Detect which cell encompasses the target text, then output its [x, y] center coordinate. 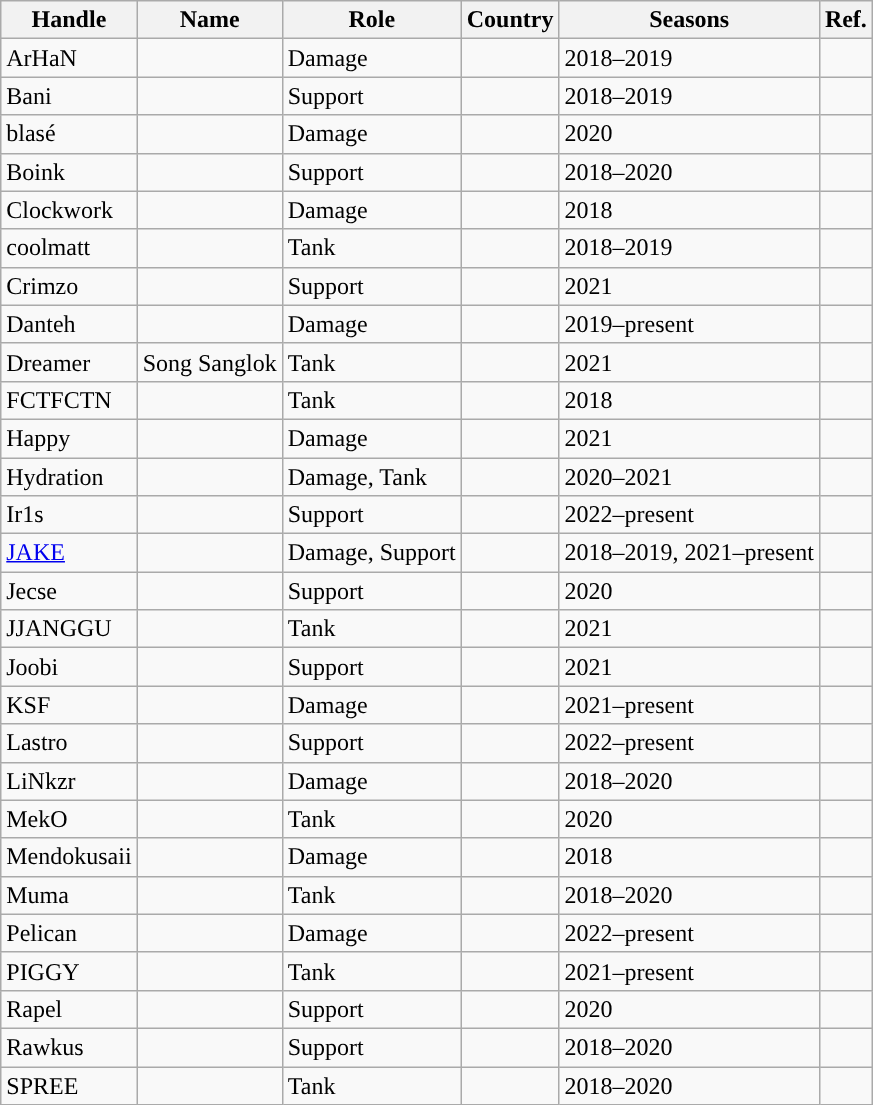
coolmatt [69, 248]
2018–2019, 2021–present [689, 553]
Crimzo [69, 286]
Song Sanglok [210, 362]
PIGGY [69, 971]
Name [210, 20]
Seasons [689, 20]
Mendokusaii [69, 857]
2020–2021 [689, 477]
Dreamer [69, 362]
Clockwork [69, 210]
Rapel [69, 1009]
Damage, Support [372, 553]
Pelican [69, 933]
Boink [69, 172]
Hydration [69, 477]
Handle [69, 20]
Ir1s [69, 515]
JJANGGU [69, 629]
MekO [69, 819]
Role [372, 20]
Danteh [69, 324]
2019–present [689, 324]
KSF [69, 705]
ArHaN [69, 58]
Muma [69, 895]
blasé [69, 134]
Lastro [69, 743]
SPREE [69, 1085]
Rawkus [69, 1047]
Ref. [846, 20]
FCTFCTN [69, 400]
Country [510, 20]
Jecse [69, 591]
Damage, Tank [372, 477]
LiNkzr [69, 781]
Happy [69, 438]
Bani [69, 96]
JAKE [69, 553]
Joobi [69, 667]
